Scan for the cell matching the given text and deliver its [X, Y] coordinate at center. 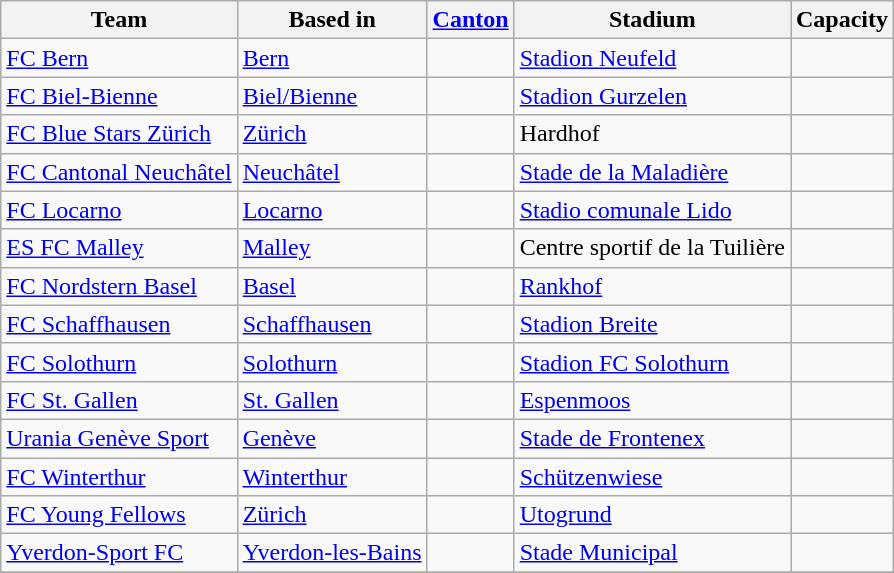
FC Schaffhausen [119, 324]
FC Biel-Bienne [119, 96]
Stadion Neufeld [652, 58]
Bern [332, 58]
Yverdon-les-Bains [332, 553]
Locarno [332, 210]
Canton [470, 20]
FC St. Gallen [119, 400]
Utogrund [652, 515]
FC Cantonal Neuchâtel [119, 172]
Yverdon-Sport FC [119, 553]
Biel/Bienne [332, 96]
Centre sportif de la Tuilière [652, 248]
FC Winterthur [119, 477]
Stadion Breite [652, 324]
FC Nordstern Basel [119, 286]
Neuchâtel [332, 172]
Stadion FC Solothurn [652, 362]
Hardhof [652, 134]
ES FC Malley [119, 248]
Urania Genève Sport [119, 438]
Stade Municipal [652, 553]
Stade de Frontenex [652, 438]
Stade de la Maladière [652, 172]
Schützenwiese [652, 477]
Team [119, 20]
Rankhof [652, 286]
Genève [332, 438]
FC Blue Stars Zürich [119, 134]
Malley [332, 248]
Solothurn [332, 362]
FC Solothurn [119, 362]
FC Locarno [119, 210]
Winterthur [332, 477]
FC Young Fellows [119, 515]
Espenmoos [652, 400]
Stadium [652, 20]
Stadion Gurzelen [652, 96]
Basel [332, 286]
Based in [332, 20]
FC Bern [119, 58]
Schaffhausen [332, 324]
Capacity [842, 20]
Stadio comunale Lido [652, 210]
St. Gallen [332, 400]
